Detect which cell encompasses the target text, then output its (x, y) center coordinate. 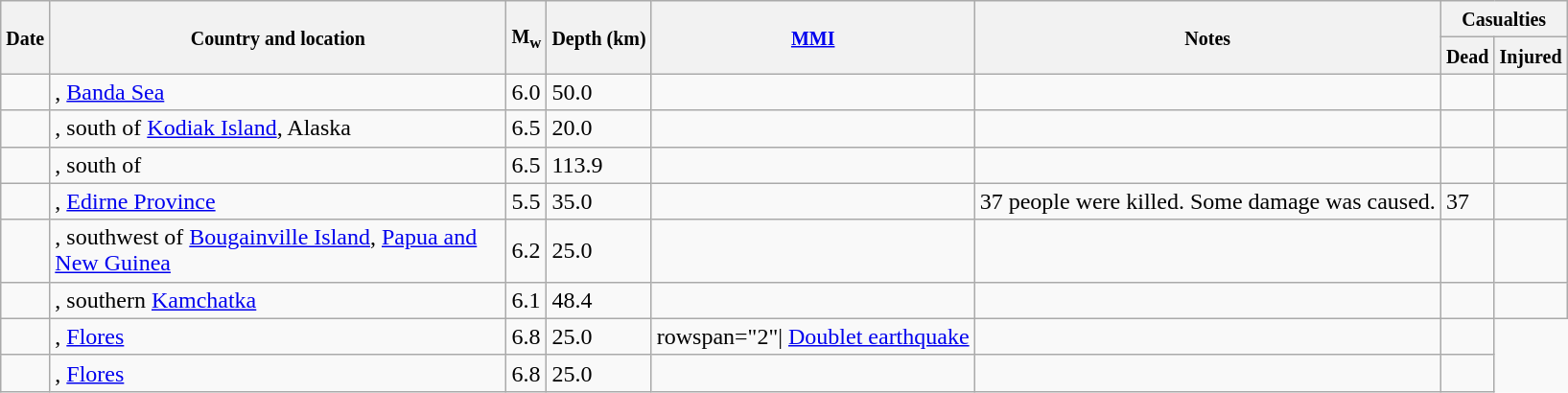
, southern Kamchatka (278, 300)
Dead (1467, 56)
5.5 (527, 201)
Notes (1207, 37)
MMI (813, 37)
Date (25, 37)
113.9 (598, 165)
, south of (278, 165)
6.0 (527, 92)
37 people were killed. Some damage was caused. (1207, 201)
, south of Kodiak Island, Alaska (278, 128)
, southwest of Bougainville Island, Papua and New Guinea (278, 251)
48.4 (598, 300)
Depth (km) (598, 37)
, Banda Sea (278, 92)
Country and location (278, 37)
6.1 (527, 300)
Casualties (1504, 19)
50.0 (598, 92)
35.0 (598, 201)
6.2 (527, 251)
20.0 (598, 128)
, Edirne Province (278, 201)
Injured (1531, 56)
37 (1467, 201)
Mw (527, 37)
rowspan="2"| Doublet earthquake (813, 336)
